Detect which cell encompasses the target text, then output its (x, y) center coordinate. 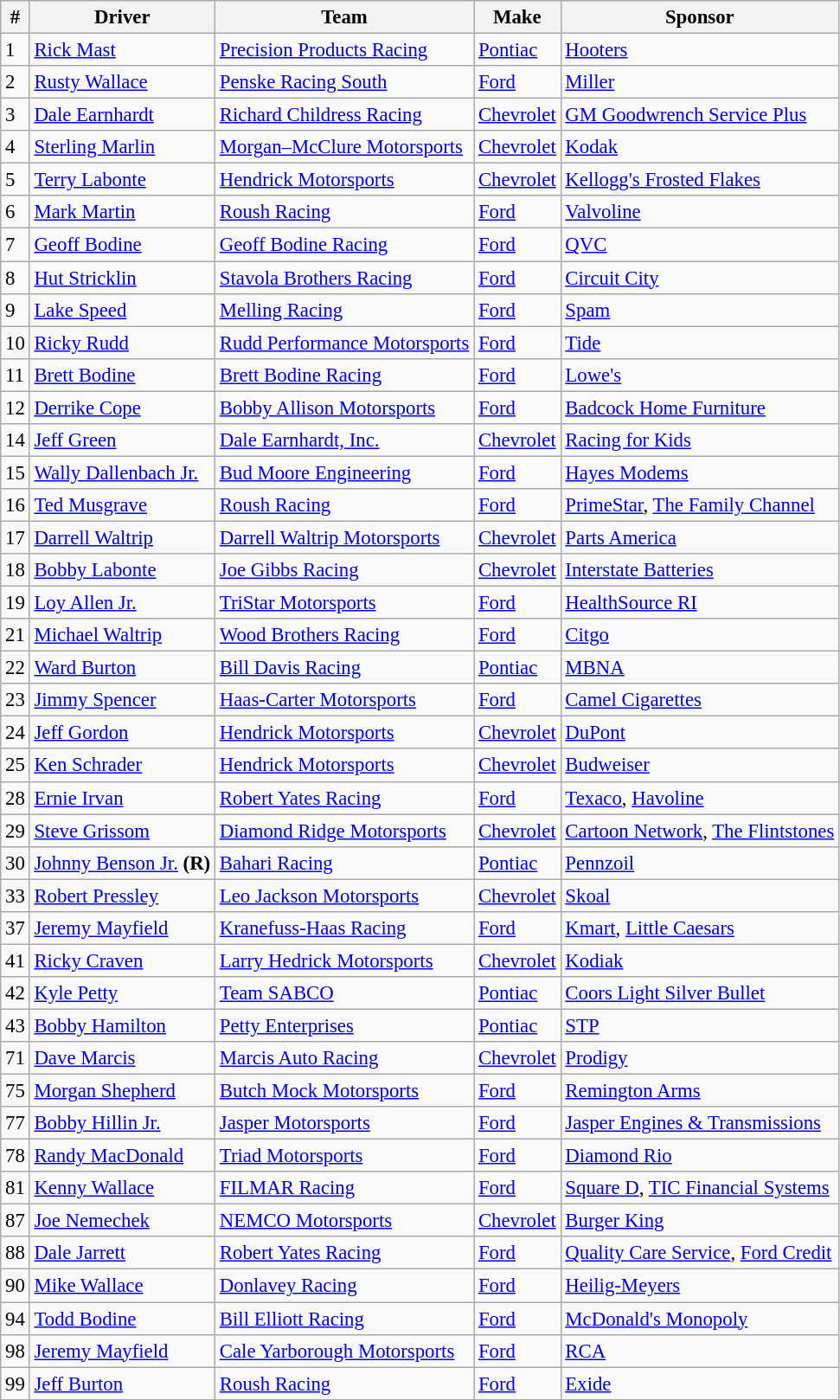
75 (16, 1091)
Kenny Wallace (122, 1188)
90 (16, 1286)
Tide (700, 343)
3 (16, 115)
Dale Jarrett (122, 1254)
99 (16, 1384)
Rudd Performance Motorsports (344, 343)
Cartoon Network, The Flintstones (700, 831)
22 (16, 668)
Texaco, Havoline (700, 798)
Darrell Waltrip (122, 537)
Jeff Green (122, 440)
Kodiak (700, 960)
1 (16, 50)
7 (16, 245)
Kranefuss-Haas Racing (344, 928)
RCA (700, 1351)
Wood Brothers Racing (344, 635)
11 (16, 375)
Geoff Bodine Racing (344, 245)
Team SABCO (344, 993)
Jasper Engines & Transmissions (700, 1123)
Bobby Allison Motorsports (344, 408)
Driver (122, 17)
Kyle Petty (122, 993)
Bud Moore Engineering (344, 472)
Miller (700, 82)
Ken Schrader (122, 766)
Prodigy (700, 1058)
2 (16, 82)
Budweiser (700, 766)
14 (16, 440)
# (16, 17)
STP (700, 1025)
33 (16, 896)
Randy MacDonald (122, 1156)
Petty Enterprises (344, 1025)
Dale Earnhardt (122, 115)
16 (16, 505)
Parts America (700, 537)
Precision Products Racing (344, 50)
MBNA (700, 668)
Valvoline (700, 212)
Brett Bodine Racing (344, 375)
5 (16, 180)
29 (16, 831)
Diamond Rio (700, 1156)
4 (16, 147)
41 (16, 960)
Butch Mock Motorsports (344, 1091)
Cale Yarborough Motorsports (344, 1351)
Sterling Marlin (122, 147)
Loy Allen Jr. (122, 603)
Johnny Benson Jr. (R) (122, 863)
QVC (700, 245)
Joe Gibbs Racing (344, 570)
42 (16, 993)
Exide (700, 1384)
Bobby Hamilton (122, 1025)
87 (16, 1221)
15 (16, 472)
Heilig-Meyers (700, 1286)
Burger King (700, 1221)
Square D, TIC Financial Systems (700, 1188)
Steve Grissom (122, 831)
30 (16, 863)
Penske Racing South (344, 82)
Joe Nemechek (122, 1221)
Wally Dallenbach Jr. (122, 472)
Jimmy Spencer (122, 700)
Morgan–McClure Motorsports (344, 147)
Badcock Home Furniture (700, 408)
Morgan Shepherd (122, 1091)
Diamond Ridge Motorsports (344, 831)
TriStar Motorsports (344, 603)
Darrell Waltrip Motorsports (344, 537)
Team (344, 17)
GM Goodwrench Service Plus (700, 115)
Hayes Modems (700, 472)
Jeff Burton (122, 1384)
Geoff Bodine (122, 245)
Bahari Racing (344, 863)
Bobby Hillin Jr. (122, 1123)
17 (16, 537)
Leo Jackson Motorsports (344, 896)
PrimeStar, The Family Channel (700, 505)
Larry Hedrick Motorsports (344, 960)
78 (16, 1156)
Kellogg's Frosted Flakes (700, 180)
Coors Light Silver Bullet (700, 993)
81 (16, 1188)
Richard Childress Racing (344, 115)
12 (16, 408)
Kodak (700, 147)
Donlavey Racing (344, 1286)
Pennzoil (700, 863)
8 (16, 278)
43 (16, 1025)
94 (16, 1319)
Lowe's (700, 375)
Citgo (700, 635)
Spam (700, 310)
23 (16, 700)
Rusty Wallace (122, 82)
Ricky Rudd (122, 343)
Bill Davis Racing (344, 668)
Stavola Brothers Racing (344, 278)
77 (16, 1123)
Brett Bodine (122, 375)
25 (16, 766)
Ernie Irvan (122, 798)
Bobby Labonte (122, 570)
24 (16, 733)
Melling Racing (344, 310)
Sponsor (700, 17)
10 (16, 343)
Rick Mast (122, 50)
Ted Musgrave (122, 505)
98 (16, 1351)
Mike Wallace (122, 1286)
6 (16, 212)
DuPont (700, 733)
19 (16, 603)
Dave Marcis (122, 1058)
Bill Elliott Racing (344, 1319)
Marcis Auto Racing (344, 1058)
Ricky Craven (122, 960)
FILMAR Racing (344, 1188)
Skoal (700, 896)
Hooters (700, 50)
Kmart, Little Caesars (700, 928)
Hut Stricklin (122, 278)
Robert Pressley (122, 896)
21 (16, 635)
Michael Waltrip (122, 635)
28 (16, 798)
Dale Earnhardt, Inc. (344, 440)
Ward Burton (122, 668)
Triad Motorsports (344, 1156)
37 (16, 928)
McDonald's Monopoly (700, 1319)
88 (16, 1254)
Mark Martin (122, 212)
71 (16, 1058)
Make (517, 17)
Interstate Batteries (700, 570)
Todd Bodine (122, 1319)
Camel Cigarettes (700, 700)
Lake Speed (122, 310)
Derrike Cope (122, 408)
Quality Care Service, Ford Credit (700, 1254)
Haas-Carter Motorsports (344, 700)
Racing for Kids (700, 440)
Terry Labonte (122, 180)
Jasper Motorsports (344, 1123)
Jeff Gordon (122, 733)
Remington Arms (700, 1091)
18 (16, 570)
9 (16, 310)
Circuit City (700, 278)
NEMCO Motorsports (344, 1221)
HealthSource RI (700, 603)
